Pinpoint the cell where the given text exists, returning its [X, Y] midpoint coordinate. 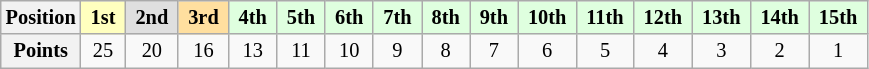
4th [253, 17]
11 [301, 51]
4 [663, 51]
Points [41, 51]
14th [779, 17]
13 [253, 51]
8th [446, 17]
15th [838, 17]
10 [349, 51]
5 [604, 51]
12th [663, 17]
1st [104, 17]
3rd [203, 17]
1 [838, 51]
7th [397, 17]
10th [547, 17]
9th [494, 17]
Position [41, 17]
8 [446, 51]
25 [104, 51]
2nd [152, 17]
6 [547, 51]
11th [604, 17]
9 [397, 51]
20 [152, 51]
6th [349, 17]
5th [301, 17]
3 [721, 51]
7 [494, 51]
16 [203, 51]
2 [779, 51]
13th [721, 17]
